For the text-containing cell, return its midpoint in [x, y] coordinate format. 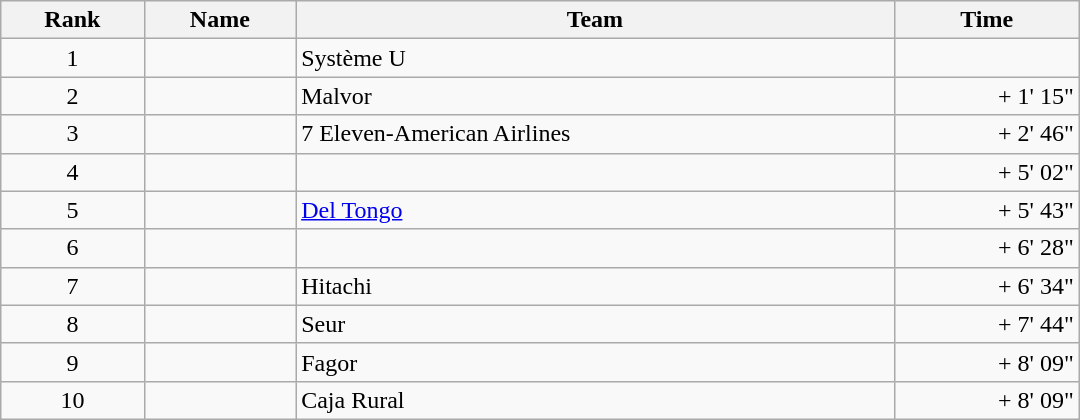
Name [220, 20]
+ 6' 34" [986, 286]
Seur [595, 324]
Team [595, 20]
+ 5' 02" [986, 172]
Caja Rural [595, 400]
+ 6' 28" [986, 248]
Time [986, 20]
Malvor [595, 96]
Del Tongo [595, 210]
9 [72, 362]
6 [72, 248]
4 [72, 172]
Rank [72, 20]
1 [72, 58]
7 [72, 286]
Hitachi [595, 286]
+ 2' 46" [986, 134]
7 Eleven-American Airlines [595, 134]
8 [72, 324]
3 [72, 134]
+ 5' 43" [986, 210]
2 [72, 96]
+ 1' 15" [986, 96]
5 [72, 210]
10 [72, 400]
Fagor [595, 362]
Système U [595, 58]
+ 7' 44" [986, 324]
